Search for the cell housing the specified text and yield its [X, Y] center coordinate. 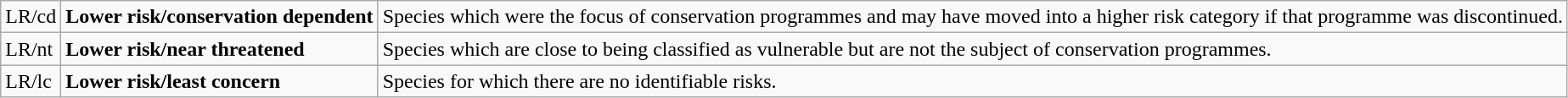
Species which were the focus of conservation programmes and may have moved into a higher risk category if that programme was discontinued. [973, 17]
LR/cd [31, 17]
LR/lc [31, 81]
Lower risk/conservation dependent [219, 17]
Lower risk/least concern [219, 81]
Species which are close to being classified as vulnerable but are not the subject of conservation programmes. [973, 49]
Lower risk/near threatened [219, 49]
Species for which there are no identifiable risks. [973, 81]
LR/nt [31, 49]
